Scan for the cell matching the given text and deliver its [X, Y] coordinate at center. 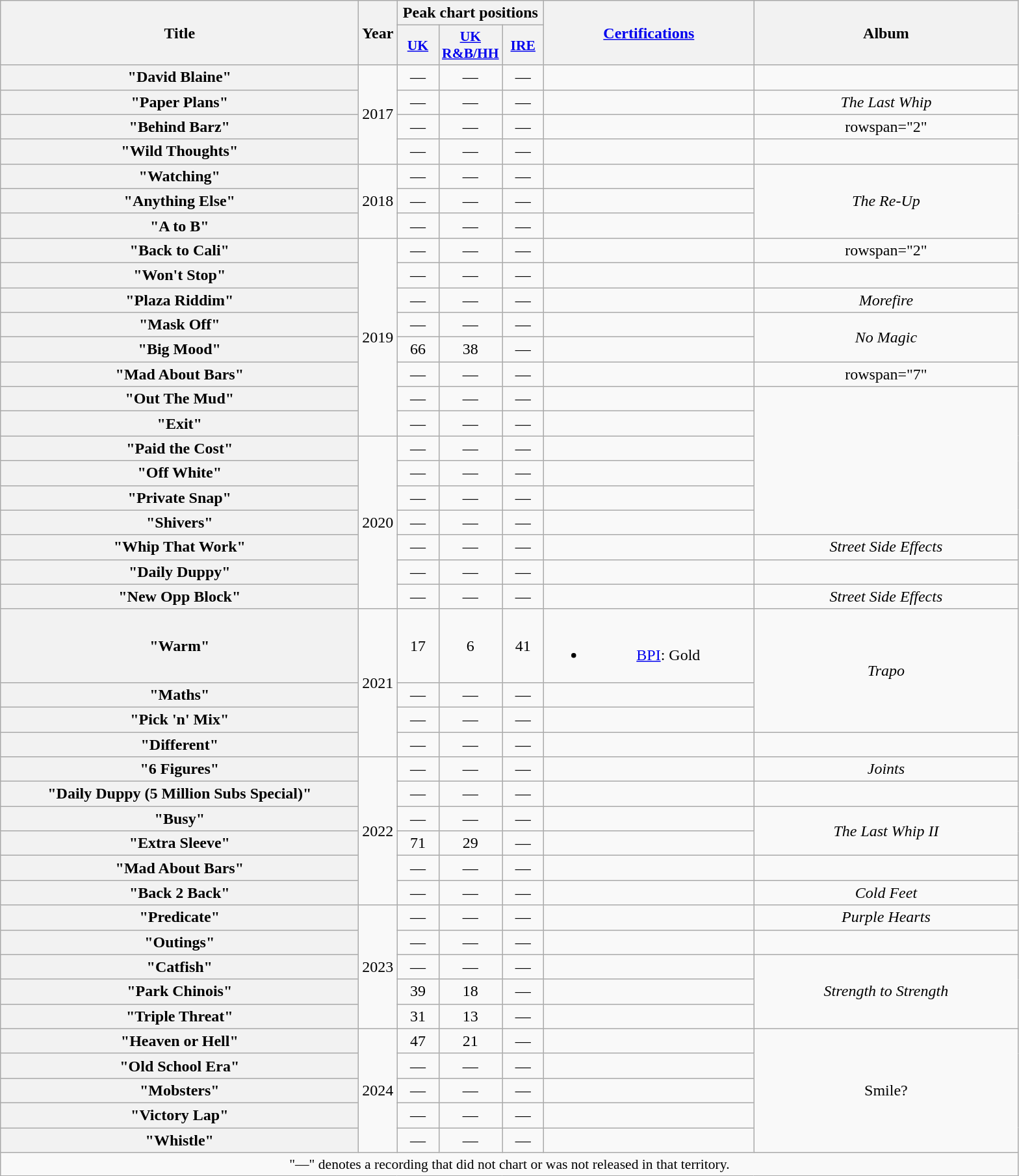
"Back to Cali" [179, 250]
"Paid the Cost" [179, 448]
"Plaza Riddim" [179, 300]
Purple Hearts [886, 917]
"Triple Threat" [179, 1016]
Trapo [886, 671]
"Catfish" [179, 967]
"Out The Mud" [179, 399]
Strength to Strength [886, 991]
BPI: Gold [649, 646]
"Whistle" [179, 1140]
No Magic [886, 337]
"Daily Duppy" [179, 572]
6 [471, 646]
"Anything Else" [179, 201]
2019 [378, 337]
"A to B" [179, 225]
Joints [886, 769]
"Different" [179, 744]
The Last Whip II [886, 831]
71 [418, 843]
"Whip That Work" [179, 547]
The Re-Up [886, 201]
"Outings" [179, 942]
"Pick 'n' Mix" [179, 719]
31 [418, 1016]
"Predicate" [179, 917]
"6 Figures" [179, 769]
"Daily Duppy (5 Million Subs Special)" [179, 794]
Smile? [886, 1090]
Certifications [649, 32]
"Private Snap" [179, 498]
UK [418, 45]
IRE [523, 45]
"Busy" [179, 819]
Peak chart positions [471, 13]
"Shivers" [179, 522]
21 [471, 1041]
"Behind Barz" [179, 127]
38 [471, 350]
Title [179, 32]
"Warm" [179, 646]
"Big Mood" [179, 350]
13 [471, 1016]
"Maths" [179, 695]
"Extra Sleeve" [179, 843]
66 [418, 350]
"—" denotes a recording that did not chart or was not released in that territory. [509, 1164]
2018 [378, 201]
"Exit" [179, 424]
"Heaven or Hell" [179, 1041]
39 [418, 991]
2017 [378, 114]
"New Opp Block" [179, 596]
rowspan="7" [886, 374]
2020 [378, 522]
41 [523, 646]
"Mask Off" [179, 325]
"David Blaine" [179, 77]
"Watching" [179, 176]
UKR&B/HH [471, 45]
"Old School Era" [179, 1066]
"Mobsters" [179, 1090]
2023 [378, 967]
17 [418, 646]
18 [471, 991]
Cold Feet [886, 893]
"Victory Lap" [179, 1115]
Year [378, 32]
2021 [378, 682]
"Paper Plans" [179, 102]
The Last Whip [886, 102]
47 [418, 1041]
29 [471, 843]
Album [886, 32]
"Wild Thoughts" [179, 151]
Morefire [886, 300]
"Off White" [179, 473]
"Back 2 Back" [179, 893]
2024 [378, 1090]
2022 [378, 831]
"Won't Stop" [179, 275]
"Park Chinois" [179, 991]
